For the text-containing cell, return its midpoint in (x, y) coordinate format. 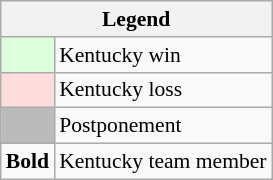
Bold (28, 162)
Kentucky team member (163, 162)
Legend (136, 19)
Kentucky loss (163, 90)
Kentucky win (163, 55)
Postponement (163, 126)
